Output the (X, Y) coordinate of the center of the cell containing the given text.  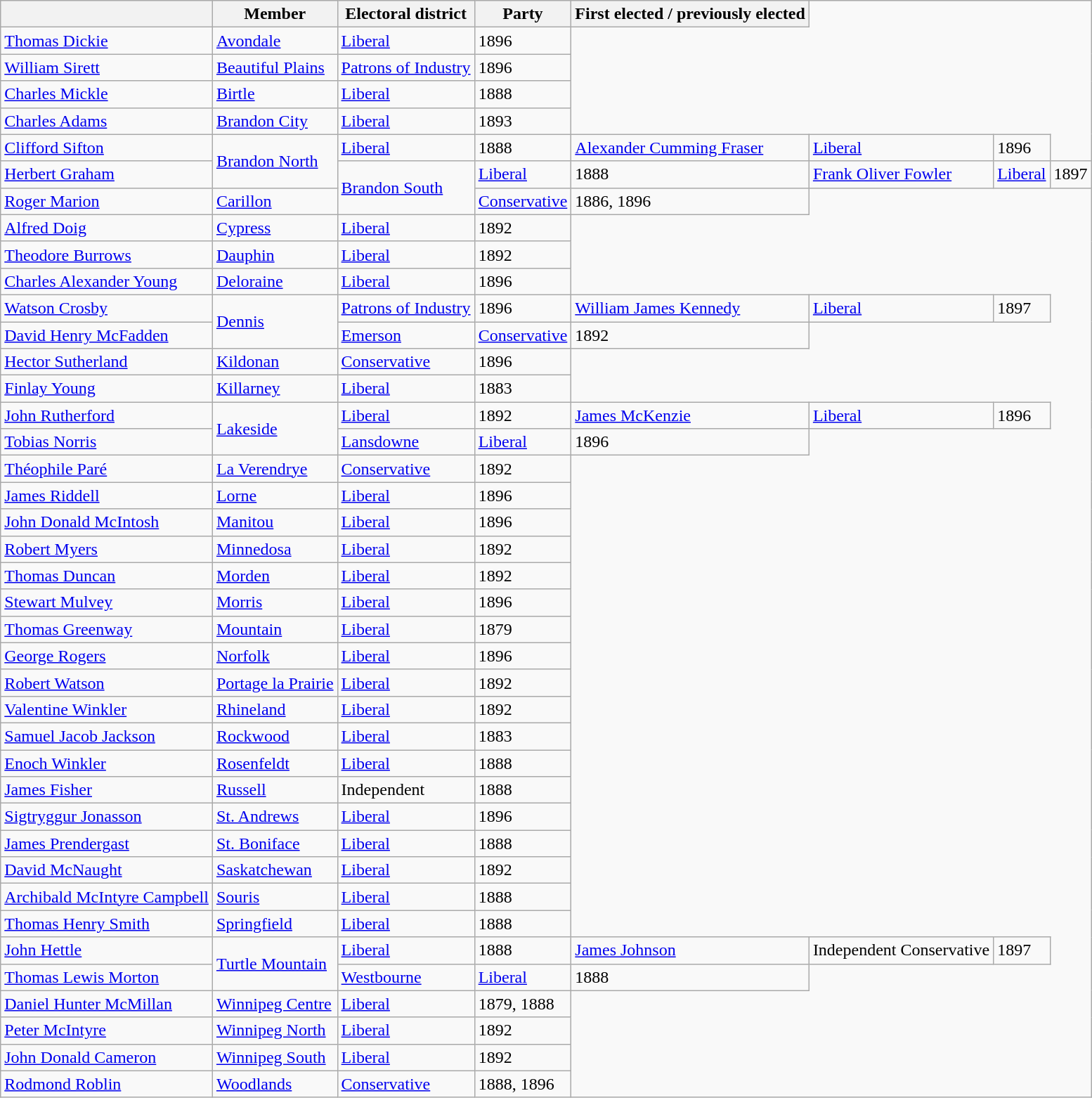
La Verendrye (275, 469)
Alfred Doig (107, 228)
Member (275, 14)
Emerson (406, 335)
St. Boniface (275, 844)
Winnipeg North (275, 1031)
Archibald McIntyre Campbell (107, 897)
1888, 1896 (523, 1084)
Thomas Duncan (107, 576)
Mountain (275, 629)
Peter McIntyre (107, 1031)
William Sirett (107, 67)
Dennis (275, 321)
Charles Alexander Young (107, 281)
Théophile Paré (107, 469)
Turtle Mountain (275, 964)
Independent Conservative (901, 950)
Lakeside (275, 429)
First elected / previously elected (690, 14)
Sigtryggur Jonasson (107, 817)
Avondale (275, 41)
Cypress (275, 228)
Deloraine (275, 281)
St. Andrews (275, 817)
1879, 1888 (523, 1004)
Valentine Winkler (107, 709)
John Donald McIntosh (107, 522)
Westbourne (406, 977)
John Donald Cameron (107, 1057)
Portage la Prairie (275, 683)
James Prendergast (107, 844)
Charles Adams (107, 121)
Brandon South (406, 188)
Thomas Lewis Morton (107, 977)
Kildonan (275, 362)
George Rogers (107, 656)
Norfolk (275, 656)
Theodore Burrows (107, 254)
Robert Myers (107, 549)
David Henry McFadden (107, 335)
Thomas Dickie (107, 41)
Rodmond Roblin (107, 1084)
Souris (275, 897)
Frank Oliver Fowler (901, 174)
Morden (275, 576)
Electoral district (406, 14)
Finlay Young (107, 389)
James McKenzie (690, 415)
John Rutherford (107, 415)
Rhineland (275, 709)
Thomas Greenway (107, 629)
Minnedosa (275, 549)
Russell (275, 790)
Alexander Cumming Fraser (690, 148)
Manitou (275, 522)
Independent (406, 790)
1893 (523, 121)
Springfield (275, 924)
Watson Crosby (107, 308)
Herbert Graham (107, 174)
Beautiful Plains (275, 67)
Saskatchewan (275, 870)
Morris (275, 602)
Clifford Sifton (107, 148)
Brandon City (275, 121)
James Fisher (107, 790)
Enoch Winkler (107, 763)
Lansdowne (406, 442)
Robert Watson (107, 683)
Roger Marion (107, 201)
Daniel Hunter McMillan (107, 1004)
Hector Sutherland (107, 362)
Tobias Norris (107, 442)
Killarney (275, 389)
Stewart Mulvey (107, 602)
Birtle (275, 94)
Carillon (275, 201)
David McNaught (107, 870)
1879 (523, 629)
William James Kennedy (690, 308)
Thomas Henry Smith (107, 924)
Woodlands (275, 1084)
1886, 1896 (690, 201)
Charles Mickle (107, 94)
Winnipeg Centre (275, 1004)
Rockwood (275, 736)
Brandon North (275, 161)
Rosenfeldt (275, 763)
Winnipeg South (275, 1057)
Party (523, 14)
Lorne (275, 496)
Dauphin (275, 254)
Samuel Jacob Jackson (107, 736)
John Hettle (107, 950)
James Riddell (107, 496)
James Johnson (690, 950)
